Scan for the cell matching the given text and deliver its [x, y] coordinate at center. 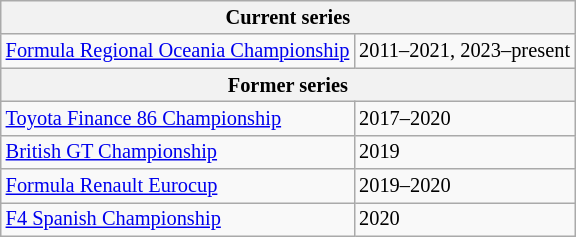
Former series [288, 85]
British GT Championship [178, 152]
2020 [464, 219]
2019–2020 [464, 186]
Formula Renault Eurocup [178, 186]
2011–2021, 2023–present [464, 51]
2019 [464, 152]
2017–2020 [464, 118]
Current series [288, 17]
Toyota Finance 86 Championship [178, 118]
Formula Regional Oceania Championship [178, 51]
F4 Spanish Championship [178, 219]
